Find where the given text appears and provide that cell's center as (x, y) coordinate. 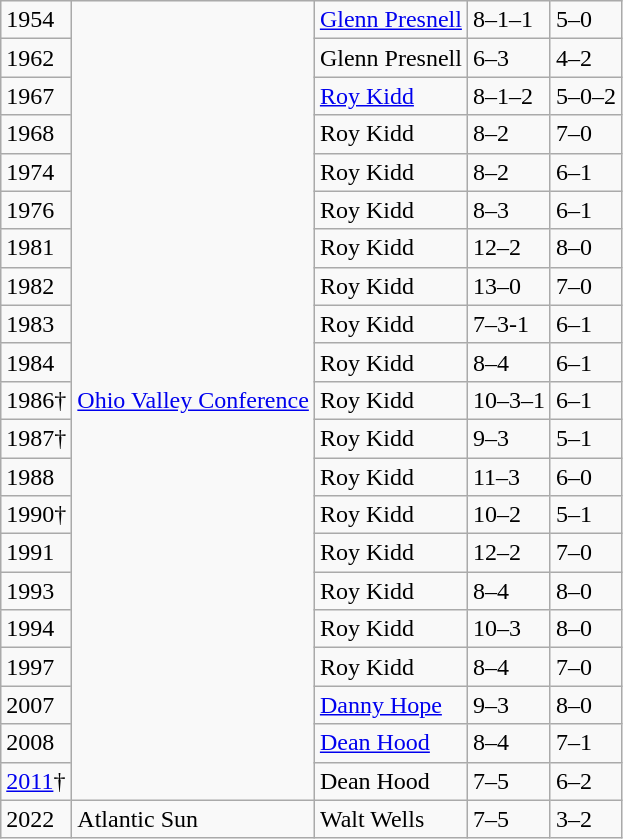
8–3 (508, 210)
1967 (36, 96)
1997 (36, 667)
1988 (36, 477)
1981 (36, 248)
3–2 (586, 819)
1968 (36, 134)
1994 (36, 629)
1976 (36, 210)
1974 (36, 172)
4–2 (586, 58)
2008 (36, 743)
7–3-1 (508, 324)
5–0 (586, 20)
6–2 (586, 781)
Ohio Valley Conference (194, 400)
6–3 (508, 58)
1990† (36, 515)
Walt Wells (390, 819)
1962 (36, 58)
8–1–1 (508, 20)
1993 (36, 591)
2011† (36, 781)
10–3 (508, 629)
7–1 (586, 743)
1986† (36, 400)
1987† (36, 438)
1954 (36, 20)
6–0 (586, 477)
5–0–2 (586, 96)
1982 (36, 286)
10–2 (508, 515)
2022 (36, 819)
Danny Hope (390, 705)
13–0 (508, 286)
2007 (36, 705)
10–3–1 (508, 400)
11–3 (508, 477)
8–1–2 (508, 96)
Atlantic Sun (194, 819)
1983 (36, 324)
1991 (36, 553)
1984 (36, 362)
